Find where the given text appears and provide that cell's center as (X, Y) coordinate. 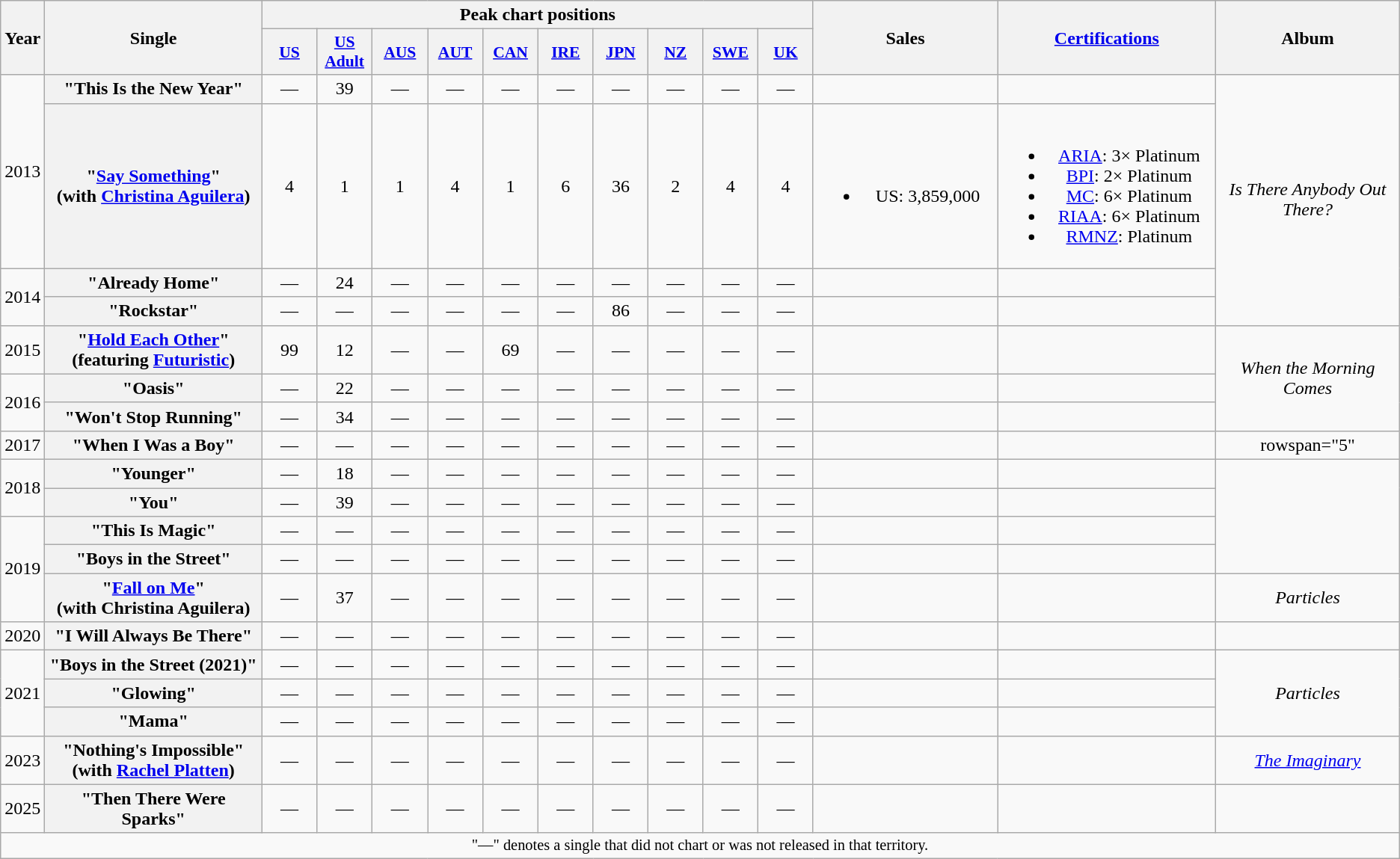
69 (511, 350)
18 (345, 473)
AUT (455, 52)
"Already Home" (154, 283)
"Glowing" (154, 693)
Sales (905, 37)
Certifications (1107, 37)
2019 (22, 570)
"This Is Magic" (154, 531)
"Then There Were Sparks" (154, 809)
"Boys in the Street" (154, 559)
The Imaginary (1307, 760)
JPN (621, 52)
86 (621, 311)
12 (345, 350)
"Say Something"(with Christina Aguilera) (154, 185)
Single (154, 37)
2 (676, 185)
"Mama" (154, 721)
IRE (566, 52)
36 (621, 185)
"Rockstar" (154, 311)
37 (345, 598)
ARIA: 3× PlatinumBPI: 2× PlatinumMC: 6× PlatinumRIAA: 6× PlatinumRMNZ: Platinum (1107, 185)
rowspan="5" (1307, 445)
99 (290, 350)
"Won't Stop Running" (154, 416)
2014 (22, 297)
2020 (22, 636)
"Boys in the Street (2021)" (154, 665)
AUS (400, 52)
22 (345, 388)
"This Is the New Year" (154, 89)
US: 3,859,000 (905, 185)
2018 (22, 487)
2017 (22, 445)
6 (566, 185)
"When I Was a Boy" (154, 445)
"Nothing's Impossible"(with Rachel Platten) (154, 760)
"Oasis" (154, 388)
Is There Anybody Out There? (1307, 200)
2025 (22, 809)
"I Will Always Be There" (154, 636)
"Hold Each Other"(featuring Futuristic) (154, 350)
NZ (676, 52)
2023 (22, 760)
"Fall on Me"(with Christina Aguilera) (154, 598)
34 (345, 416)
24 (345, 283)
2013 (22, 172)
2021 (22, 693)
Peak chart positions (538, 15)
"—" denotes a single that did not chart or was not released in that territory. (700, 846)
"You" (154, 502)
US (290, 52)
2015 (22, 350)
USAdult (345, 52)
SWE (731, 52)
UK (785, 52)
2016 (22, 402)
When the Morning Comes (1307, 378)
Year (22, 37)
Album (1307, 37)
"Younger" (154, 473)
CAN (511, 52)
